Detect which cell encompasses the target text, then output its (X, Y) center coordinate. 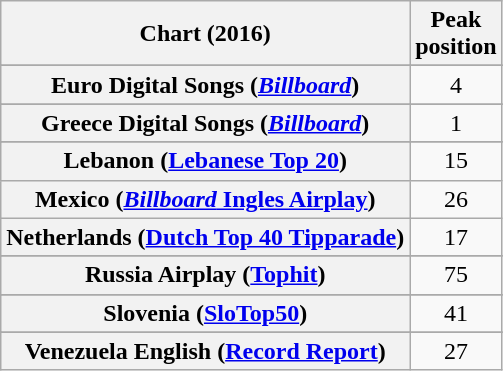
Venezuela English (Record Report) (206, 351)
1 (456, 123)
27 (456, 351)
41 (456, 313)
26 (456, 199)
Greece Digital Songs (Billboard) (206, 123)
4 (456, 85)
Russia Airplay (Tophit) (206, 275)
75 (456, 275)
Mexico (Billboard Ingles Airplay) (206, 199)
Netherlands (Dutch Top 40 Tipparade) (206, 237)
Slovenia (SloTop50) (206, 313)
Lebanon (Lebanese Top 20) (206, 161)
Euro Digital Songs (Billboard) (206, 85)
Chart (2016) (206, 34)
17 (456, 237)
Peak position (456, 34)
15 (456, 161)
